From the cell containing the given text, extract its center point as (x, y) coordinate. 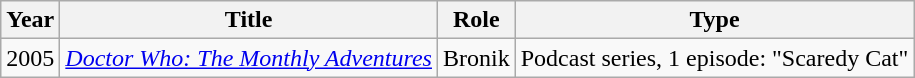
Title (249, 20)
Role (476, 20)
Doctor Who: The Monthly Adventures (249, 58)
Bronik (476, 58)
Type (714, 20)
Podcast series, 1 episode: "Scaredy Cat" (714, 58)
2005 (30, 58)
Year (30, 20)
